Output the [X, Y] coordinate of the center of the cell containing the given text.  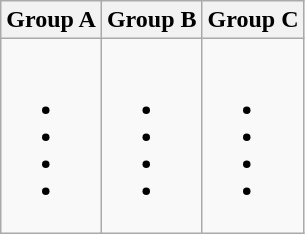
Group C [253, 20]
Group B [152, 20]
Group A [52, 20]
